Provide the [X, Y] coordinate of the cell's center where the given text is located.  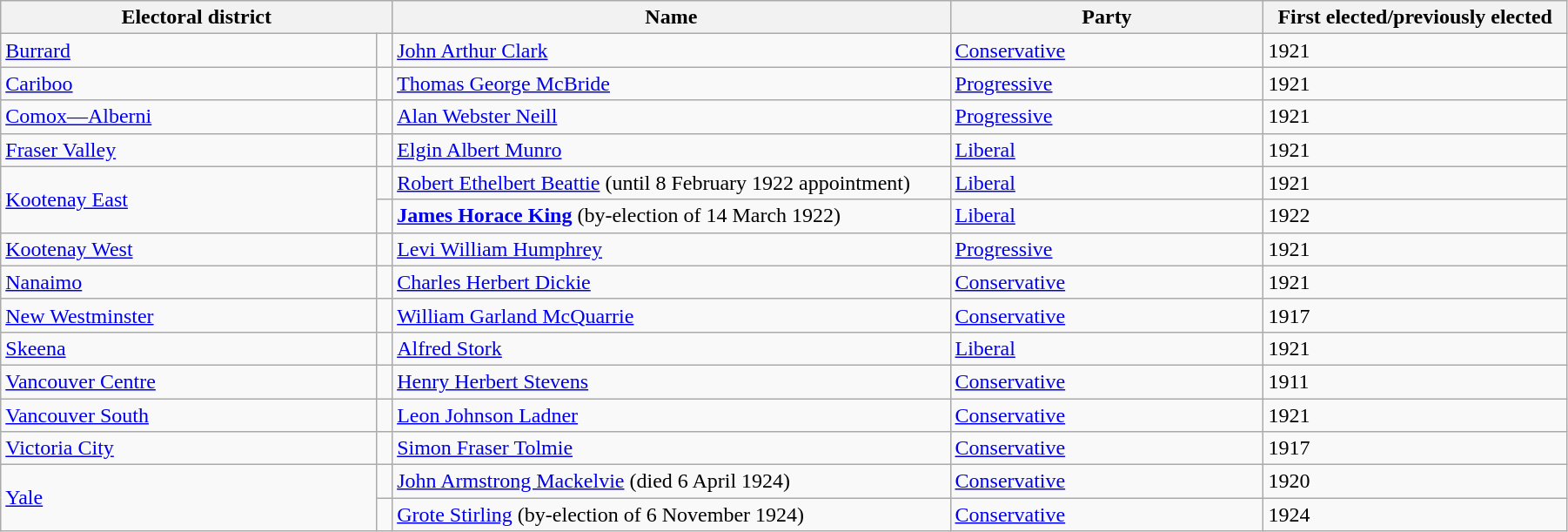
Levi William Humphrey [672, 249]
Comox—Alberni [189, 117]
Party [1107, 17]
Simon Fraser Tolmie [672, 448]
Skeena [189, 348]
James Horace King (by-election of 14 March 1922) [672, 216]
Fraser Valley [189, 150]
1911 [1415, 381]
1922 [1415, 216]
Vancouver Centre [189, 381]
William Garland McQuarrie [672, 315]
Cariboo [189, 84]
Kootenay East [189, 199]
Victoria City [189, 448]
Burrard [189, 51]
Robert Ethelbert Beattie (until 8 February 1922 appointment) [672, 183]
Nanaimo [189, 282]
Charles Herbert Dickie [672, 282]
1924 [1415, 515]
John Arthur Clark [672, 51]
Vancouver South [189, 415]
First elected/previously elected [1415, 17]
Name [672, 17]
Yale [189, 498]
New Westminster [189, 315]
Leon Johnson Ladner [672, 415]
Grote Stirling (by-election of 6 November 1924) [672, 515]
1920 [1415, 481]
Alfred Stork [672, 348]
Alan Webster Neill [672, 117]
Electoral district [197, 17]
Kootenay West [189, 249]
Elgin Albert Munro [672, 150]
Thomas George McBride [672, 84]
John Armstrong Mackelvie (died 6 April 1924) [672, 481]
Henry Herbert Stevens [672, 381]
